Locate the cell with the specified text and output its (x, y) center coordinate. 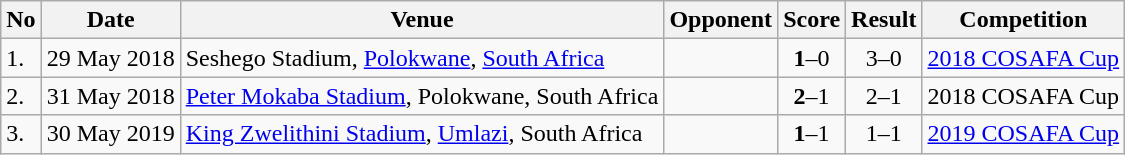
3–0 (884, 58)
31 May 2018 (110, 96)
3. (21, 134)
Seshego Stadium, Polokwane, South Africa (422, 58)
Venue (422, 20)
Date (110, 20)
Score (812, 20)
Competition (1024, 20)
Result (884, 20)
1. (21, 58)
2019 COSAFA Cup (1024, 134)
No (21, 20)
1–0 (812, 58)
2. (21, 96)
30 May 2019 (110, 134)
29 May 2018 (110, 58)
King Zwelithini Stadium, Umlazi, South Africa (422, 134)
Opponent (721, 20)
Peter Mokaba Stadium, Polokwane, South Africa (422, 96)
